Search for the cell housing the specified text and yield its [x, y] center coordinate. 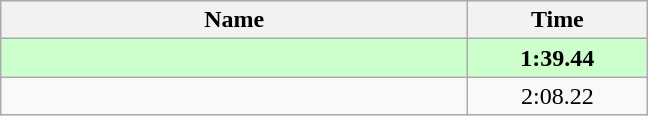
Time [558, 20]
1:39.44 [558, 58]
2:08.22 [558, 96]
Name [234, 20]
